Detect which cell encompasses the target text, then output its (x, y) center coordinate. 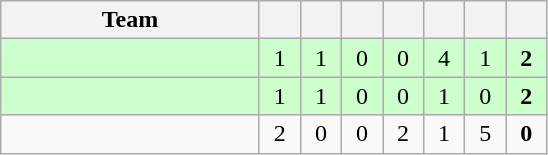
4 (444, 58)
Team (130, 20)
5 (486, 134)
